Find where the given text appears and provide that cell's center as [X, Y] coordinate. 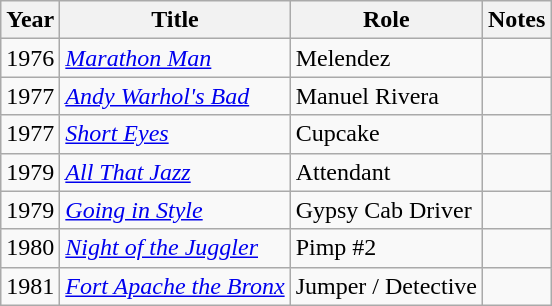
Role [386, 20]
Manuel Rivera [386, 96]
Notes [516, 20]
Attendant [386, 172]
Melendez [386, 58]
Jumper / Detective [386, 286]
Fort Apache the Bronx [175, 286]
Going in Style [175, 210]
All That Jazz [175, 172]
Gypsy Cab Driver [386, 210]
Pimp #2 [386, 248]
Marathon Man [175, 58]
1980 [30, 248]
Cupcake [386, 134]
1976 [30, 58]
1981 [30, 286]
Year [30, 20]
Andy Warhol's Bad [175, 96]
Short Eyes [175, 134]
Title [175, 20]
Night of the Juggler [175, 248]
